Provide the (X, Y) coordinate of the cell's center where the given text is located.  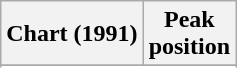
Peakposition (189, 34)
Chart (1991) (72, 34)
